Identify which cell holds the provided text, then report its [x, y] central coordinate. 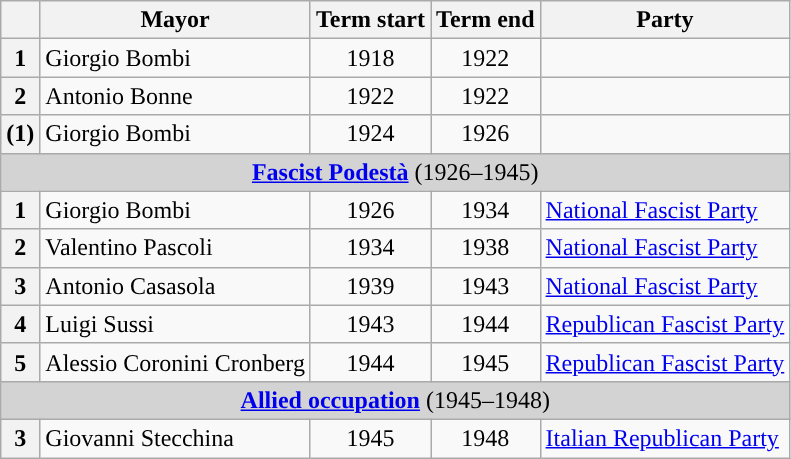
Term end [486, 20]
Party [665, 20]
Luigi Sussi [176, 324]
Antonio Bonne [176, 96]
1918 [370, 58]
1924 [370, 134]
Alessio Coronini Cronberg [176, 362]
1938 [486, 248]
Giovanni Stecchina [176, 438]
Italian Republican Party [665, 438]
Valentino Pascoli [176, 248]
Allied occupation (1945–1948) [396, 400]
Antonio Casasola [176, 286]
(1) [20, 134]
Mayor [176, 20]
Term start [370, 20]
4 [20, 324]
1939 [370, 286]
5 [20, 362]
1948 [486, 438]
Fascist Podestà (1926–1945) [396, 172]
